Locate the cell with the specified text and output its [x, y] center coordinate. 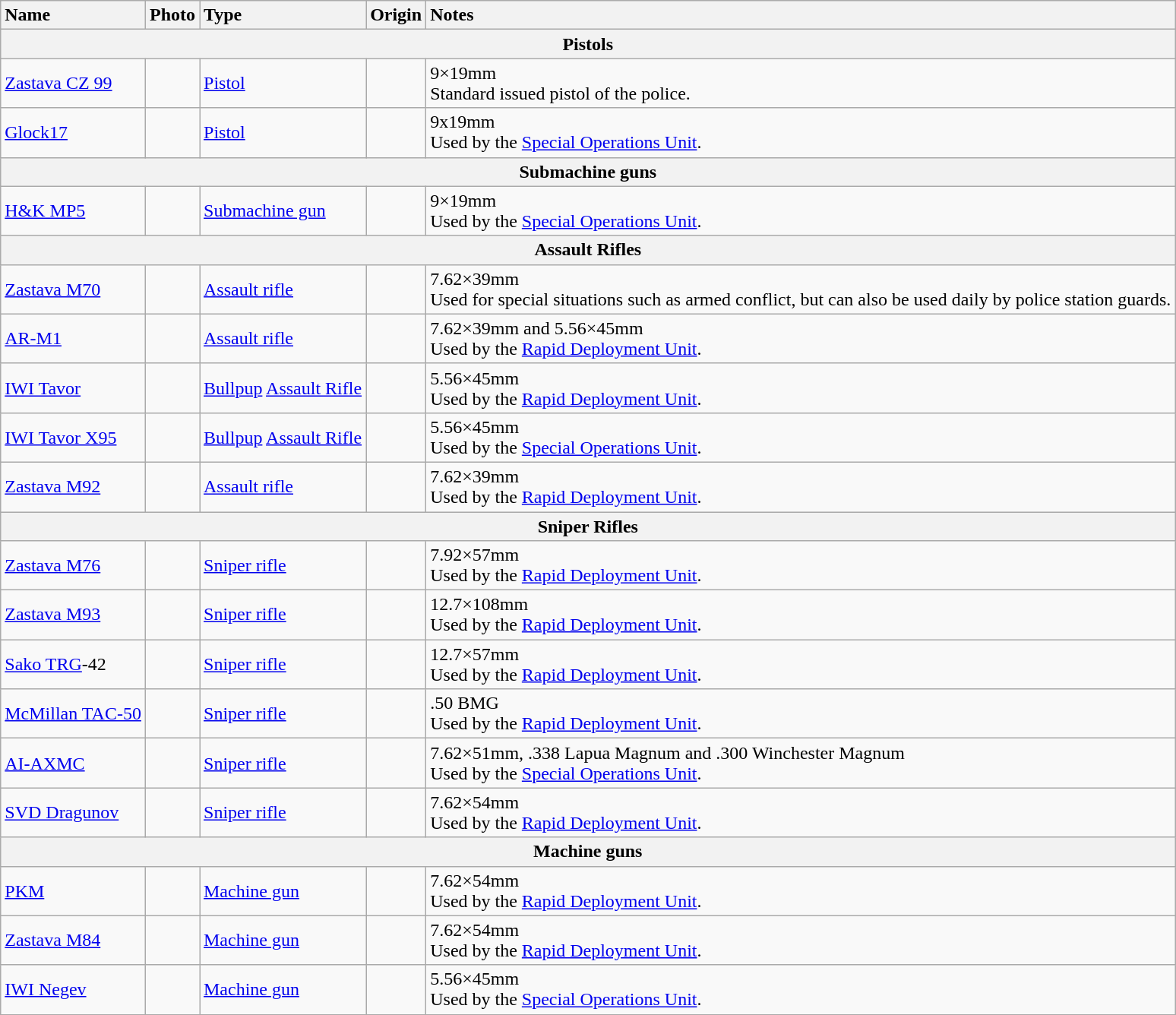
Glock17 [73, 132]
IWI Tavor [73, 387]
Zastava M93 [73, 615]
Origin [397, 15]
IWI Negev [73, 989]
.50 BMGUsed by the Rapid Deployment Unit. [801, 714]
Submachine guns [588, 172]
9×19mmStandard issued pistol of the police. [801, 84]
Submachine gun [283, 211]
Sniper Rifles [588, 526]
7.62×39mmUsed for special situations such as armed conflict, but can also be used daily by police station guards. [801, 289]
7.92×57mmUsed by the Rapid Deployment Unit. [801, 565]
Name [73, 15]
Zastava M84 [73, 941]
McMillan TAC-50 [73, 714]
5.56×45mmUsed by the Rapid Deployment Unit. [801, 387]
Zastava M92 [73, 486]
9×19mmUsed by the Special Operations Unit. [801, 211]
Zastava CZ 99 [73, 84]
Assault Rifles [588, 250]
Photo [172, 15]
Pistols [588, 44]
AI-AXMC [73, 763]
H&K MP5 [73, 211]
9x19mmUsed by the Special Operations Unit. [801, 132]
Type [283, 15]
Machine guns [588, 852]
12.7×57mmUsed by the Rapid Deployment Unit. [801, 664]
PKM [73, 890]
7.62×39mm and 5.56×45mmUsed by the Rapid Deployment Unit. [801, 339]
SVD Dragunov [73, 813]
12.7×108mmUsed by the Rapid Deployment Unit. [801, 615]
IWI Tavor X95 [73, 438]
7.62×39mmUsed by the Rapid Deployment Unit. [801, 486]
Zastava M76 [73, 565]
7.62×51mm, .338 Lapua Magnum and .300 Winchester MagnumUsed by the Special Operations Unit. [801, 763]
Notes [801, 15]
AR-M1 [73, 339]
Sako TRG-42 [73, 664]
Zastava M70 [73, 289]
